Detect which cell encompasses the target text, then output its [X, Y] center coordinate. 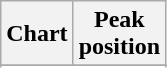
Chart [37, 34]
Peakposition [119, 34]
